Provide the [x, y] coordinate of the cell's center where the given text is located.  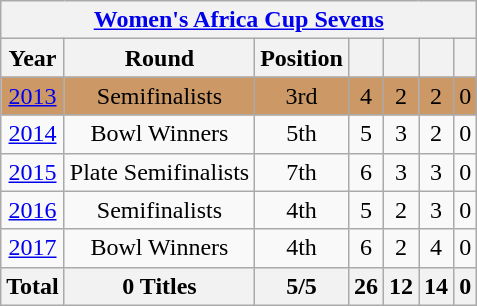
Women's Africa Cup Sevens [239, 20]
Position [302, 58]
3rd [302, 96]
5th [302, 134]
26 [366, 286]
14 [436, 286]
2016 [33, 210]
12 [400, 286]
5/5 [302, 286]
2015 [33, 172]
2014 [33, 134]
Year [33, 58]
Total [33, 286]
0 Titles [159, 286]
2013 [33, 96]
Plate Semifinalists [159, 172]
7th [302, 172]
2017 [33, 248]
Round [159, 58]
